Find where the given text appears and provide that cell's center as (x, y) coordinate. 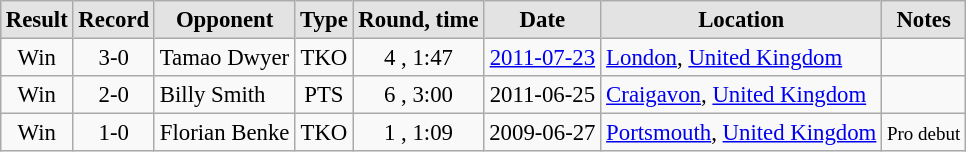
Portsmouth, United Kingdom (742, 133)
Craigavon, United Kingdom (742, 95)
1-0 (114, 133)
Pro debut (924, 133)
2009-06-27 (542, 133)
2011-06-25 (542, 95)
Location (742, 20)
Type (324, 20)
Florian Benke (224, 133)
2-0 (114, 95)
London, United Kingdom (742, 57)
2011-07-23 (542, 57)
Tamao Dwyer (224, 57)
Billy Smith (224, 95)
3-0 (114, 57)
PTS (324, 95)
Opponent (224, 20)
1 , 1:09 (418, 133)
Result (36, 20)
4 , 1:47 (418, 57)
Round, time (418, 20)
Notes (924, 20)
Date (542, 20)
6 , 3:00 (418, 95)
Record (114, 20)
